Output the (X, Y) coordinate of the center of the cell containing the given text.  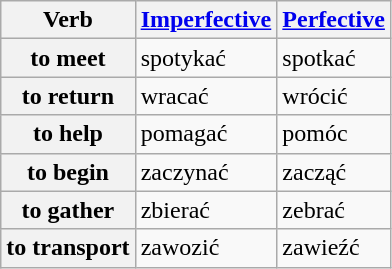
zacząć (334, 172)
Imperfective (206, 20)
zawozić (206, 248)
to return (68, 96)
to begin (68, 172)
wracać (206, 96)
pomagać (206, 134)
spotkać (334, 58)
to gather (68, 210)
to meet (68, 58)
to help (68, 134)
to transport (68, 248)
zebrać (334, 210)
zbierać (206, 210)
wrócić (334, 96)
Perfective (334, 20)
pomóc (334, 134)
zaczynać (206, 172)
Verb (68, 20)
spotykać (206, 58)
zawieźć (334, 248)
